For the text-containing cell, return its midpoint in [x, y] coordinate format. 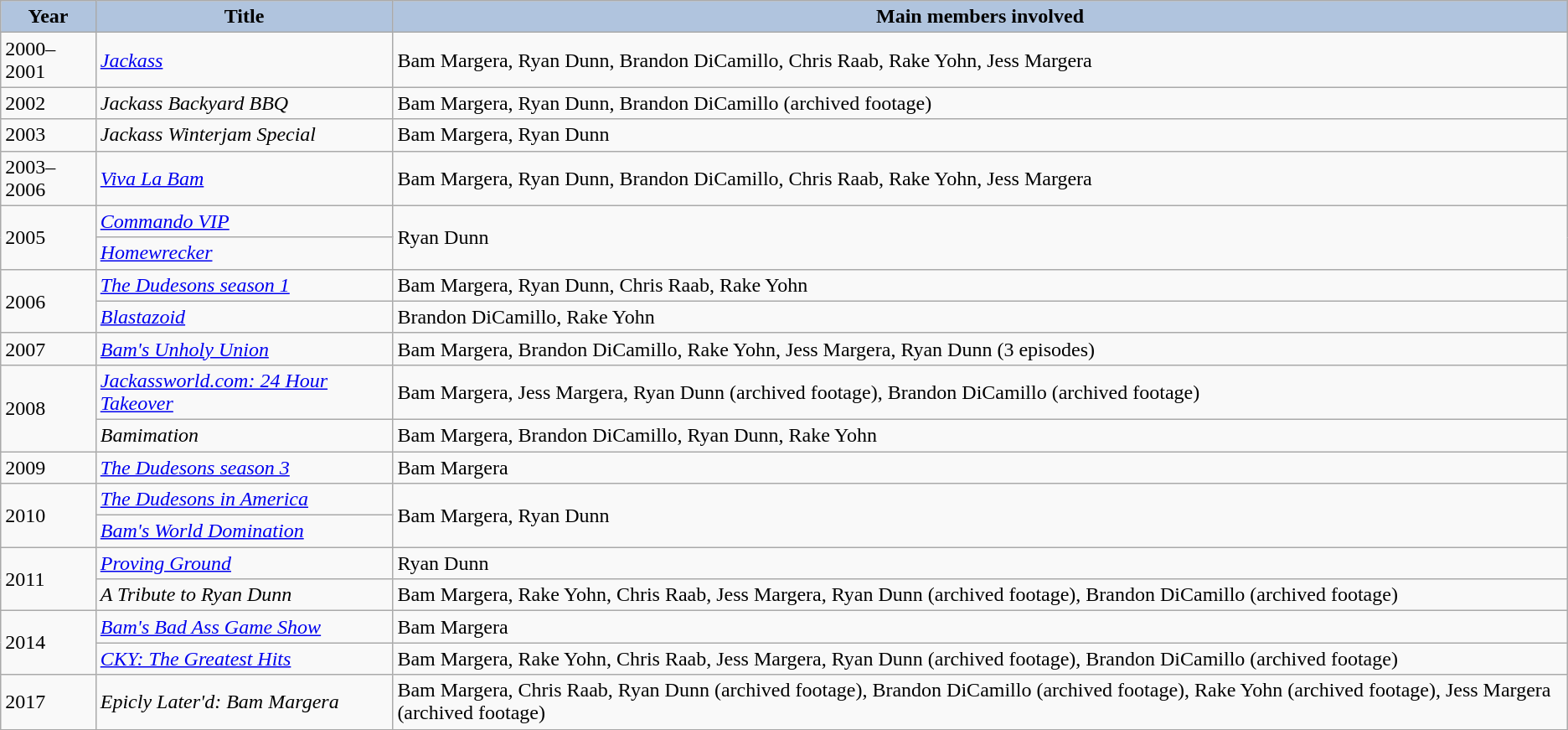
Homewrecker [245, 253]
CKY: The Greatest Hits [245, 659]
Brandon DiCamillo, Rake Yohn [980, 317]
A Tribute to Ryan Dunn [245, 595]
2005 [49, 237]
Jackass Winterjam Special [245, 135]
2007 [49, 349]
Viva La Bam [245, 178]
Proving Ground [245, 563]
The Dudesons season 3 [245, 467]
2006 [49, 301]
2011 [49, 579]
Bam Margera, Ryan Dunn, Chris Raab, Rake Yohn [980, 285]
Bam's Bad Ass Game Show [245, 627]
Bamimation [245, 435]
2000–2001 [49, 60]
The Dudesons in America [245, 500]
Commando VIP [245, 221]
2017 [49, 702]
2014 [49, 643]
Bam's World Domination [245, 531]
Main members involved [980, 17]
2002 [49, 103]
Bam Margera, Brandon DiCamillo, Rake Yohn, Jess Margera, Ryan Dunn (3 episodes) [980, 349]
Bam's Unholy Union [245, 349]
Jackass [245, 60]
2008 [49, 407]
Year [49, 17]
2003 [49, 135]
2003–2006 [49, 178]
Blastazoid [245, 317]
Bam Margera, Brandon DiCamillo, Ryan Dunn, Rake Yohn [980, 435]
Jackassworld.com: 24 Hour Takeover [245, 392]
Bam Margera, Ryan Dunn, Brandon DiCamillo (archived footage) [980, 103]
Epicly Later'd: Bam Margera [245, 702]
Title [245, 17]
Jackass Backyard BBQ [245, 103]
Bam Margera, Jess Margera, Ryan Dunn (archived footage), Brandon DiCamillo (archived footage) [980, 392]
2009 [49, 467]
2010 [49, 515]
The Dudesons season 1 [245, 285]
